Capture the cell that displays the provided text and extract its [X, Y] central coordinate. 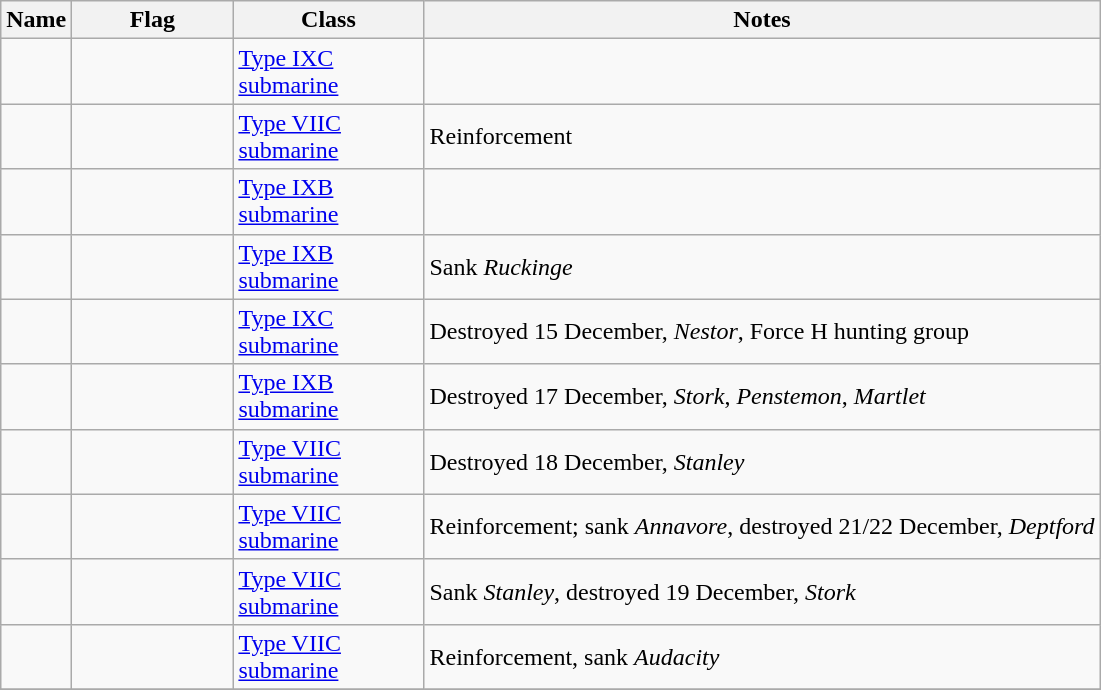
Name [36, 20]
Class [328, 20]
Reinforcement; sank Annavore, destroyed 21/22 December, Deptford [762, 526]
Reinforcement [762, 136]
Destroyed 18 December, Stanley [762, 462]
Sank Stanley, destroyed 19 December, Stork [762, 592]
Reinforcement, sank Audacity [762, 656]
Flag [152, 20]
Destroyed 17 December, Stork, Penstemon, Martlet [762, 396]
Sank Ruckinge [762, 266]
Destroyed 15 December, Nestor, Force H hunting group [762, 332]
Notes [762, 20]
